Scan for the cell matching the given text and deliver its [X, Y] coordinate at center. 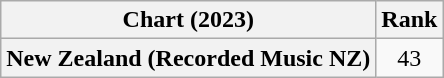
43 [410, 58]
New Zealand (Recorded Music NZ) [188, 58]
Rank [410, 20]
Chart (2023) [188, 20]
